For the text-containing cell, return its midpoint in [x, y] coordinate format. 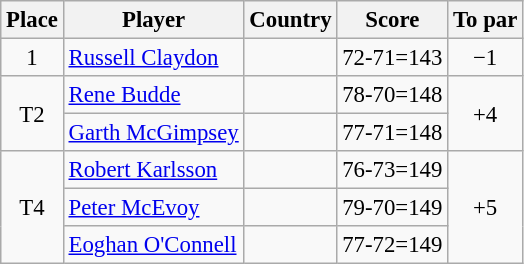
1 [32, 58]
Country [290, 20]
Garth McGimpsey [154, 133]
78-70=148 [392, 95]
T2 [32, 114]
T4 [32, 208]
Place [32, 20]
−1 [486, 58]
72-71=143 [392, 58]
+5 [486, 208]
77-71=148 [392, 133]
77-72=149 [392, 245]
+4 [486, 114]
To par [486, 20]
79-70=149 [392, 208]
Rene Budde [154, 95]
Robert Karlsson [154, 170]
Score [392, 20]
Player [154, 20]
76-73=149 [392, 170]
Eoghan O'Connell [154, 245]
Russell Claydon [154, 58]
Peter McEvoy [154, 208]
